From the cell containing the given text, extract its center point as [X, Y] coordinate. 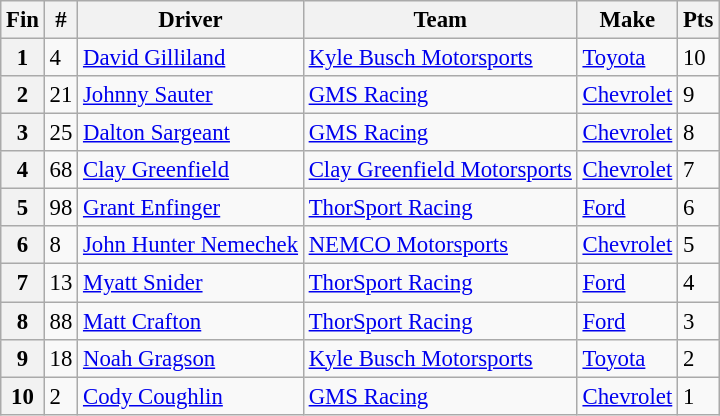
Clay Greenfield [191, 170]
Matt Crafton [191, 321]
25 [60, 133]
Driver [191, 20]
Cody Coughlin [191, 396]
13 [60, 283]
John Hunter Nemechek [191, 245]
Make [627, 20]
68 [60, 170]
18 [60, 358]
98 [60, 208]
Johnny Sauter [191, 95]
Noah Gragson [191, 358]
# [60, 20]
Grant Enfinger [191, 208]
Myatt Snider [191, 283]
Dalton Sargeant [191, 133]
Fin [23, 20]
Team [440, 20]
NEMCO Motorsports [440, 245]
David Gilliland [191, 58]
88 [60, 321]
21 [60, 95]
Pts [698, 20]
Clay Greenfield Motorsports [440, 170]
